Return [X, Y] of the center of cell containing provided text 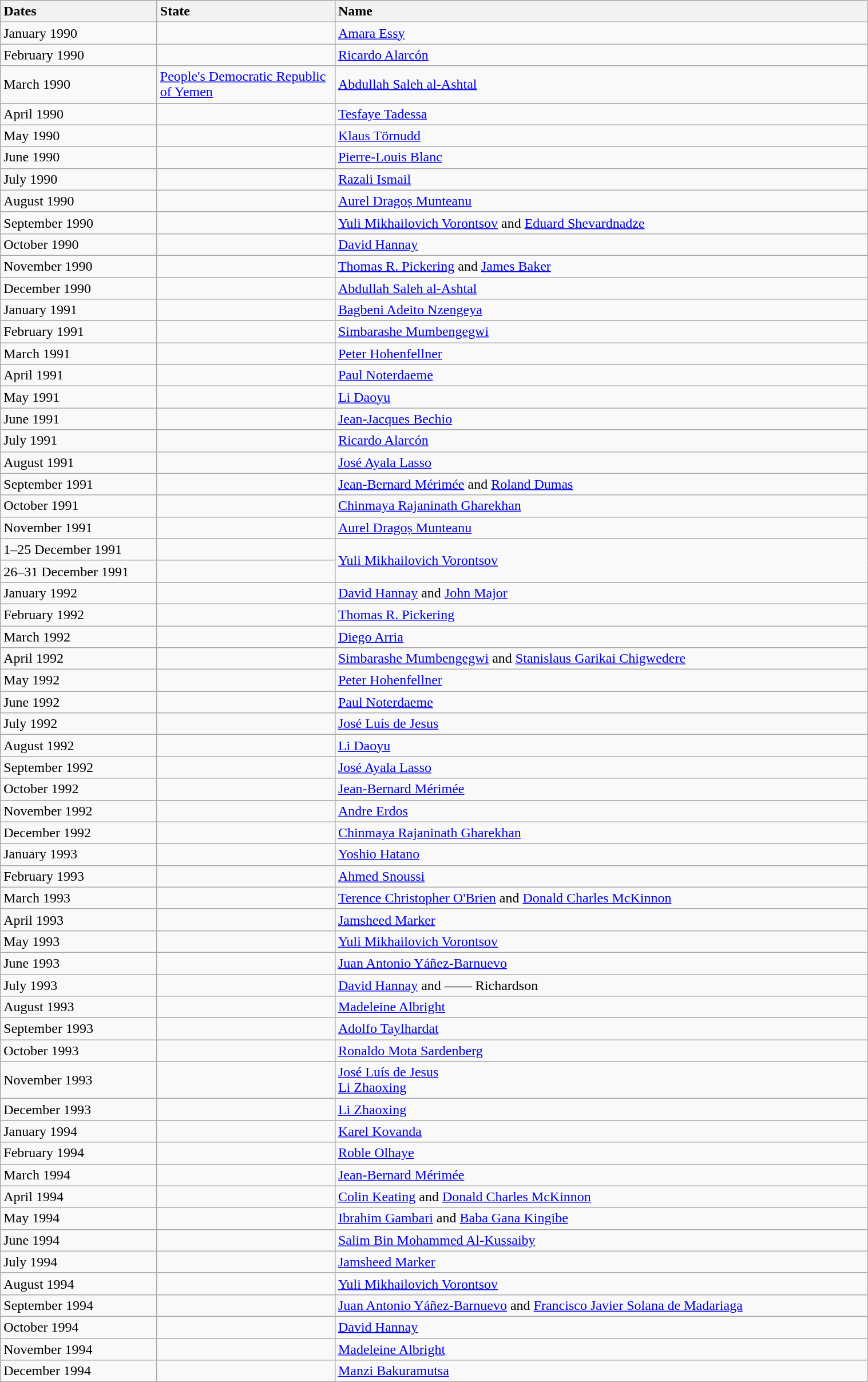
May 1990 [79, 136]
June 1993 [79, 963]
Klaus Törnudd [601, 136]
Colin Keating and Donald Charles McKinnon [601, 1197]
Yoshio Hatano [601, 854]
Name [601, 11]
December 1992 [79, 833]
November 1994 [79, 1349]
September 1993 [79, 1029]
May 1994 [79, 1218]
Yuli Mikhailovich Vorontsov and Eduard Shevardnadze [601, 223]
March 1993 [79, 898]
March 1990 [79, 85]
February 1992 [79, 615]
September 1990 [79, 223]
Diego Arria [601, 637]
April 1992 [79, 659]
Simbarashe Mumbengegwi and Stanislaus Garikai Chigwedere [601, 659]
Li Zhaoxing [601, 1110]
January 1991 [79, 310]
Dates [79, 11]
July 1991 [79, 441]
October 1994 [79, 1327]
Simbarashe Mumbengegwi [601, 332]
October 1991 [79, 506]
Jean-Jacques Bechio [601, 419]
Terence Christopher O'Brien and Donald Charles McKinnon [601, 898]
Roble Olhaye [601, 1153]
Pierre-Louis Blanc [601, 157]
February 1993 [79, 876]
April 1993 [79, 920]
Tesfaye Tadessa [601, 114]
Adolfo Taylhardat [601, 1029]
1–25 December 1991 [79, 549]
January 1990 [79, 33]
July 1992 [79, 724]
March 1992 [79, 637]
November 1991 [79, 528]
October 1992 [79, 789]
February 1991 [79, 332]
September 1994 [79, 1305]
Manzi Bakuramutsa [601, 1371]
David Hannay and —— Richardson [601, 985]
June 1992 [79, 702]
September 1992 [79, 767]
January 1994 [79, 1131]
26–31 December 1991 [79, 571]
February 1990 [79, 55]
Juan Antonio Yáñez-Barnuevo [601, 963]
April 1990 [79, 114]
November 1992 [79, 811]
June 1991 [79, 419]
Ibrahim Gambari and Baba Gana Kingibe [601, 1218]
Andre Erdos [601, 811]
People's Democratic Republic of Yemen [246, 85]
April 1991 [79, 375]
José Luís de Jesus [601, 724]
July 1993 [79, 985]
June 1990 [79, 157]
August 1991 [79, 462]
December 1990 [79, 288]
January 1992 [79, 593]
Salim Bin Mohammed Al-Kussaiby [601, 1240]
May 1993 [79, 941]
March 1991 [79, 354]
December 1994 [79, 1371]
David Hannay and John Major [601, 593]
Thomas R. Pickering and James Baker [601, 266]
August 1994 [79, 1284]
Thomas R. Pickering [601, 615]
Ronaldo Mota Sardenberg [601, 1051]
Karel Kovanda [601, 1131]
August 1993 [79, 1007]
October 1993 [79, 1051]
April 1994 [79, 1197]
Juan Antonio Yáñez-Barnuevo and Francisco Javier Solana de Madariaga [601, 1305]
February 1994 [79, 1153]
July 1990 [79, 179]
Razali Ismail [601, 179]
May 1992 [79, 680]
State [246, 11]
March 1994 [79, 1175]
January 1993 [79, 854]
September 1991 [79, 484]
August 1992 [79, 746]
October 1990 [79, 244]
July 1994 [79, 1262]
November 1990 [79, 266]
Ahmed Snoussi [601, 876]
José Luís de JesusLi Zhaoxing [601, 1080]
Bagbeni Adeito Nzengeya [601, 310]
Jean-Bernard Mérimée and Roland Dumas [601, 484]
Amara Essy [601, 33]
December 1993 [79, 1110]
June 1994 [79, 1240]
May 1991 [79, 397]
November 1993 [79, 1080]
August 1990 [79, 201]
